Return (X, Y) of the center of cell containing provided text 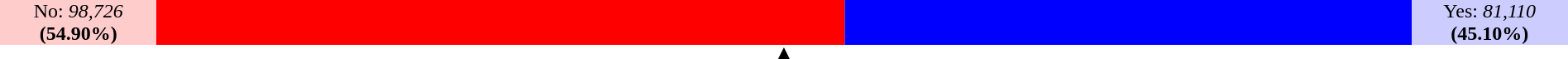
Yes: 81,110 (45.10%) (1489, 22)
No: 98,726 (54.90%) (79, 22)
